Search for the cell housing the specified text and yield its [x, y] center coordinate. 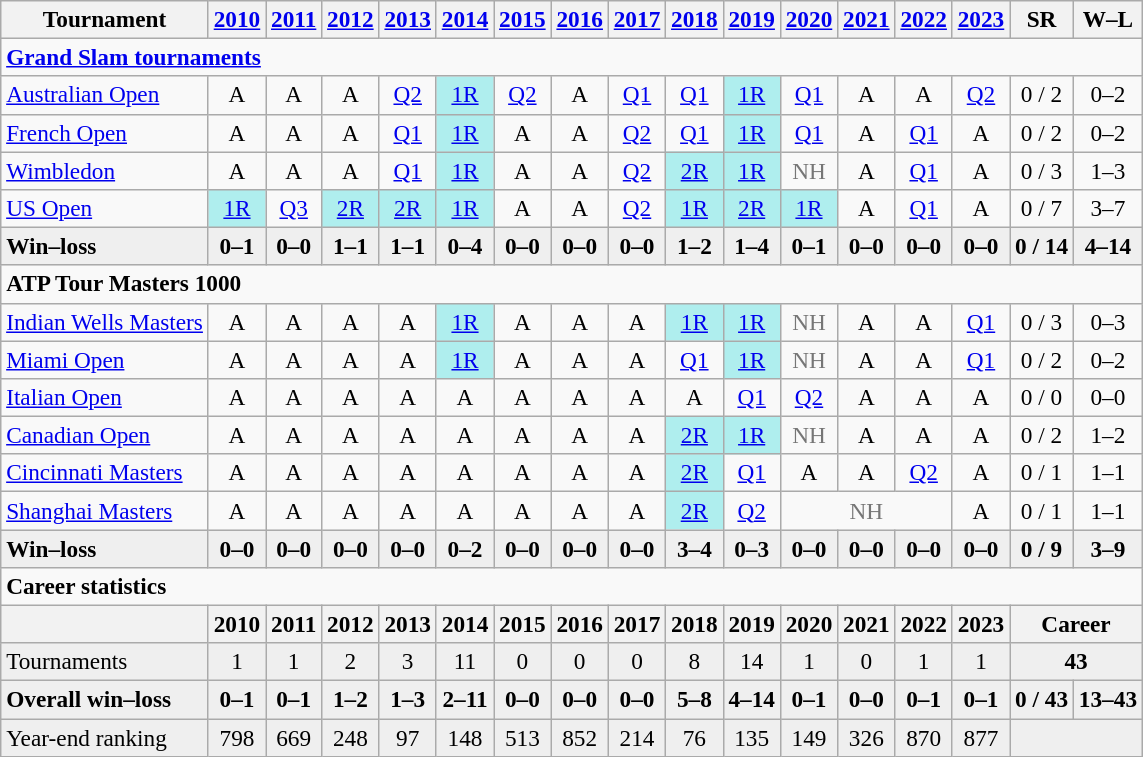
14 [752, 662]
97 [408, 737]
Q3 [294, 208]
French Open [105, 133]
Career [1076, 624]
0 / 14 [1042, 246]
0–4 [464, 246]
Australian Open [105, 95]
ATP Tour Masters 1000 [572, 284]
0 / 9 [1042, 548]
214 [636, 737]
3–9 [1108, 548]
3–7 [1108, 208]
Tournaments [105, 662]
0 / 0 [1042, 397]
Overall win–loss [105, 699]
5–8 [694, 699]
W–L [1108, 19]
669 [294, 737]
877 [980, 737]
3 [408, 662]
11 [464, 662]
Cincinnati Masters [105, 473]
149 [808, 737]
Shanghai Masters [105, 510]
248 [350, 737]
SR [1042, 19]
Year-end ranking [105, 737]
3–4 [694, 548]
135 [752, 737]
870 [924, 737]
US Open [105, 208]
Italian Open [105, 397]
Indian Wells Masters [105, 322]
1–4 [752, 246]
Miami Open [105, 359]
852 [580, 737]
2–11 [464, 699]
8 [694, 662]
513 [522, 737]
76 [694, 737]
0 / 43 [1042, 699]
798 [236, 737]
326 [866, 737]
2 [350, 662]
Canadian Open [105, 435]
Career statistics [572, 586]
Tournament [105, 19]
Wimbledon [105, 170]
Grand Slam tournaments [572, 57]
0 / 7 [1042, 208]
148 [464, 737]
13–43 [1108, 699]
43 [1076, 662]
